Pinpoint the cell where the given text exists, returning its (x, y) midpoint coordinate. 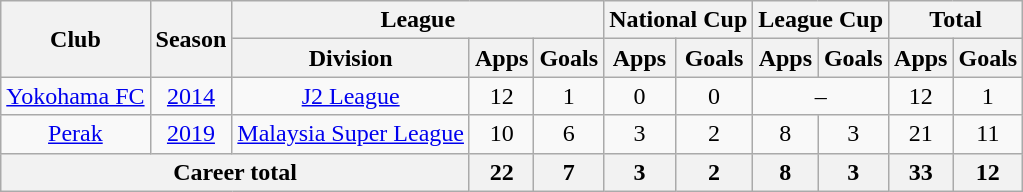
Yokohama FC (76, 96)
Perak (76, 134)
Career total (236, 172)
33 (921, 172)
21 (921, 134)
National Cup (678, 20)
2019 (191, 134)
10 (501, 134)
6 (569, 134)
Total (956, 20)
Malaysia Super League (351, 134)
League Cup (821, 20)
League (418, 20)
Club (76, 39)
22 (501, 172)
11 (988, 134)
J2 League (351, 96)
2014 (191, 96)
7 (569, 172)
– (821, 96)
Division (351, 58)
Season (191, 39)
